From the cell containing the given text, extract its center point as [X, Y] coordinate. 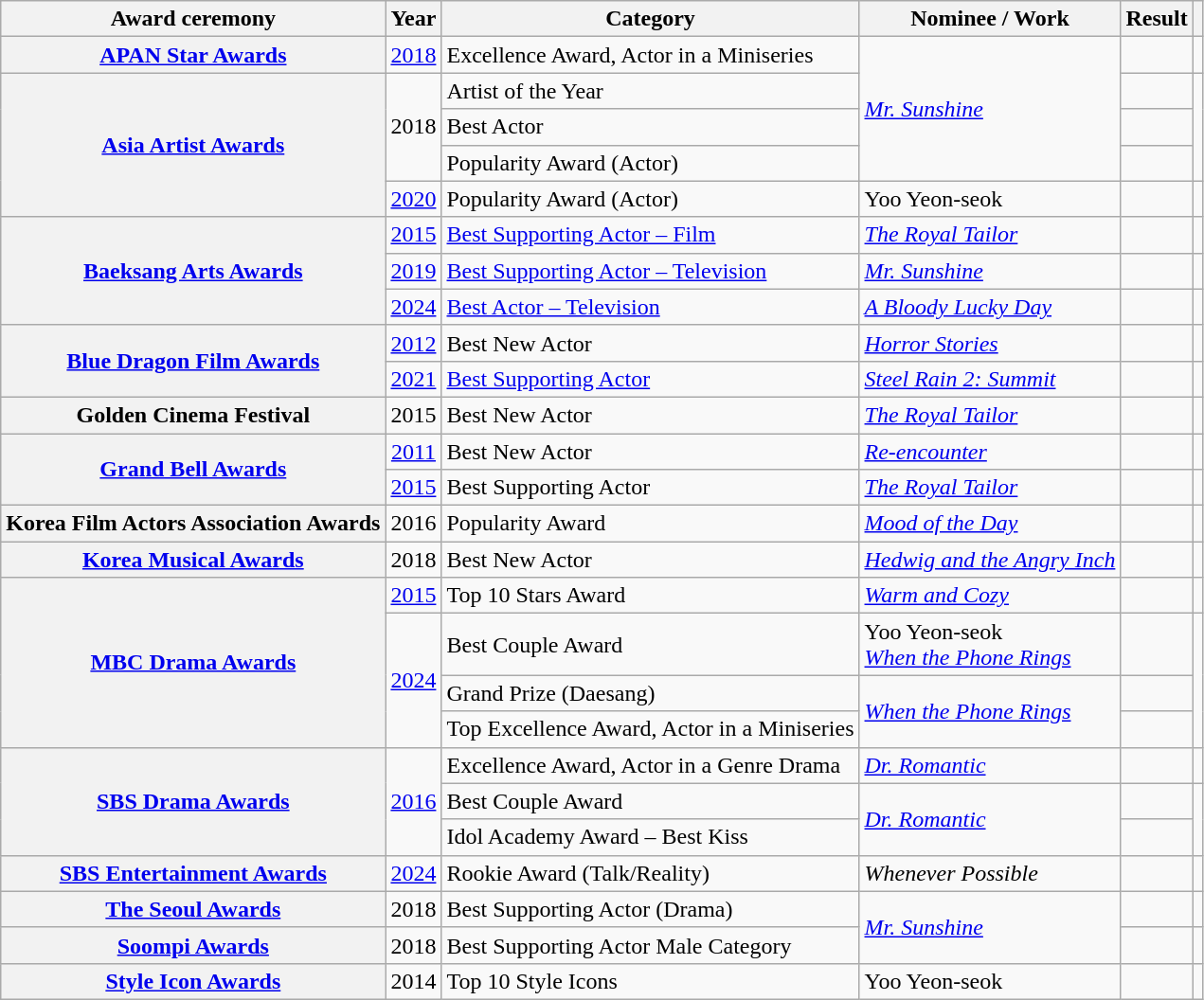
Top 10 Stars Award [650, 596]
Baeksang Arts Awards [193, 271]
Artist of the Year [650, 91]
Best Supporting Actor (Drama) [650, 909]
APAN Star Awards [193, 55]
Hedwig and the Angry Inch [990, 560]
A Bloody Lucky Day [990, 307]
Whenever Possible [990, 873]
Soompi Awards [193, 945]
Grand Bell Awards [193, 470]
SBS Drama Awards [193, 801]
2011 [413, 452]
The Seoul Awards [193, 909]
Excellence Award, Actor in a Miniseries [650, 55]
Style Icon Awards [193, 981]
Korea Film Actors Association Awards [193, 524]
SBS Entertainment Awards [193, 873]
2020 [413, 199]
Grand Prize (Daesang) [650, 693]
Yoo Yeon-seok When the Phone Rings [990, 644]
Re-encounter [990, 452]
Blue Dragon Film Awards [193, 361]
2012 [413, 343]
Idol Academy Award – Best Kiss [650, 837]
Horror Stories [990, 343]
Mood of the Day [990, 524]
Top 10 Style Icons [650, 981]
Best Supporting Actor Male Category [650, 945]
Steel Rain 2: Summit [990, 379]
When the Phone Rings [990, 711]
Best Actor [650, 127]
Category [650, 19]
MBC Drama Awards [193, 663]
Nominee / Work [990, 19]
Best Supporting Actor – Television [650, 271]
Award ceremony [193, 19]
2021 [413, 379]
Golden Cinema Festival [193, 415]
Rookie Award (Talk/Reality) [650, 873]
Best Supporting Actor – Film [650, 235]
Excellence Award, Actor in a Genre Drama [650, 765]
Korea Musical Awards [193, 560]
Result [1157, 19]
2014 [413, 981]
Popularity Award [650, 524]
Warm and Cozy [990, 596]
Top Excellence Award, Actor in a Miniseries [650, 729]
2019 [413, 271]
Best Actor – Television [650, 307]
Year [413, 19]
Asia Artist Awards [193, 145]
